Locate the cell with the specified text and output its [X, Y] center coordinate. 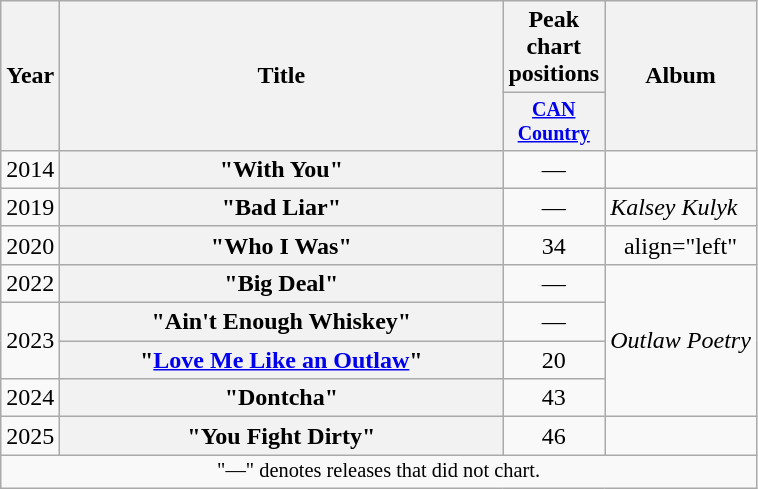
"Big Deal" [282, 283]
46 [554, 436]
Title [282, 76]
"Who I Was" [282, 245]
2020 [30, 245]
Album [681, 76]
43 [554, 398]
CAN Country [554, 122]
20 [554, 360]
"With You" [282, 169]
2022 [30, 283]
Kalsey Kulyk [681, 207]
"You Fight Dirty" [282, 436]
Peak chart positions [554, 47]
"Ain't Enough Whiskey" [282, 322]
2019 [30, 207]
2025 [30, 436]
34 [554, 245]
align="left" [681, 245]
"—" denotes releases that did not chart. [379, 472]
Year [30, 76]
Outlaw Poetry [681, 340]
2024 [30, 398]
2014 [30, 169]
"Dontcha" [282, 398]
"Bad Liar" [282, 207]
"Love Me Like an Outlaw" [282, 360]
2023 [30, 341]
